Determine the [X, Y] coordinate at the center of the cell enclosing the given text.  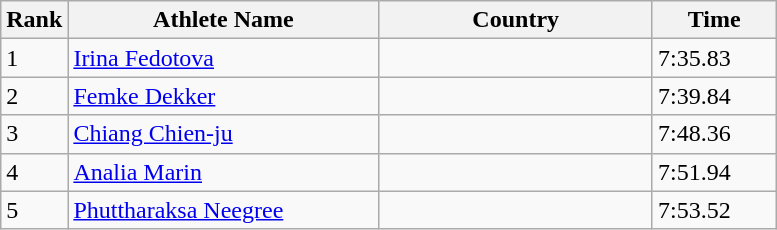
4 [34, 172]
Femke Dekker [224, 96]
Rank [34, 20]
Country [516, 20]
Analia Marin [224, 172]
5 [34, 210]
7:53.52 [714, 210]
3 [34, 134]
Athlete Name [224, 20]
7:39.84 [714, 96]
7:35.83 [714, 58]
7:48.36 [714, 134]
7:51.94 [714, 172]
Chiang Chien-ju [224, 134]
Irina Fedotova [224, 58]
2 [34, 96]
Time [714, 20]
Phuttharaksa Neegree [224, 210]
1 [34, 58]
